Identify which cell holds the provided text, then report its (x, y) central coordinate. 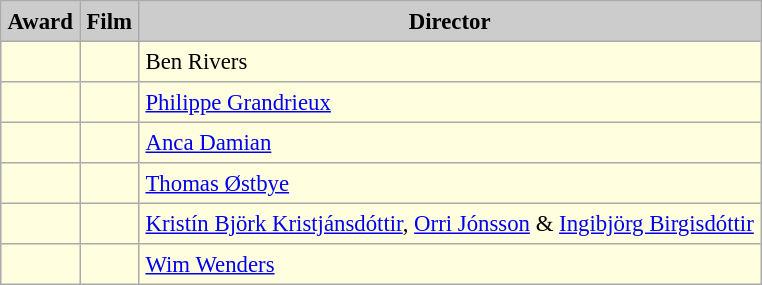
Thomas Østbye (450, 183)
Director (450, 21)
Kristín Björk Kristjánsdóttir, Orri Jónsson & Ingibjörg Birgisdóttir (450, 223)
Award (40, 21)
Ben Rivers (450, 61)
Philippe Grandrieux (450, 102)
Wim Wenders (450, 264)
Film (110, 21)
Anca Damian (450, 142)
